Output the (X, Y) coordinate of the center of the cell containing the given text.  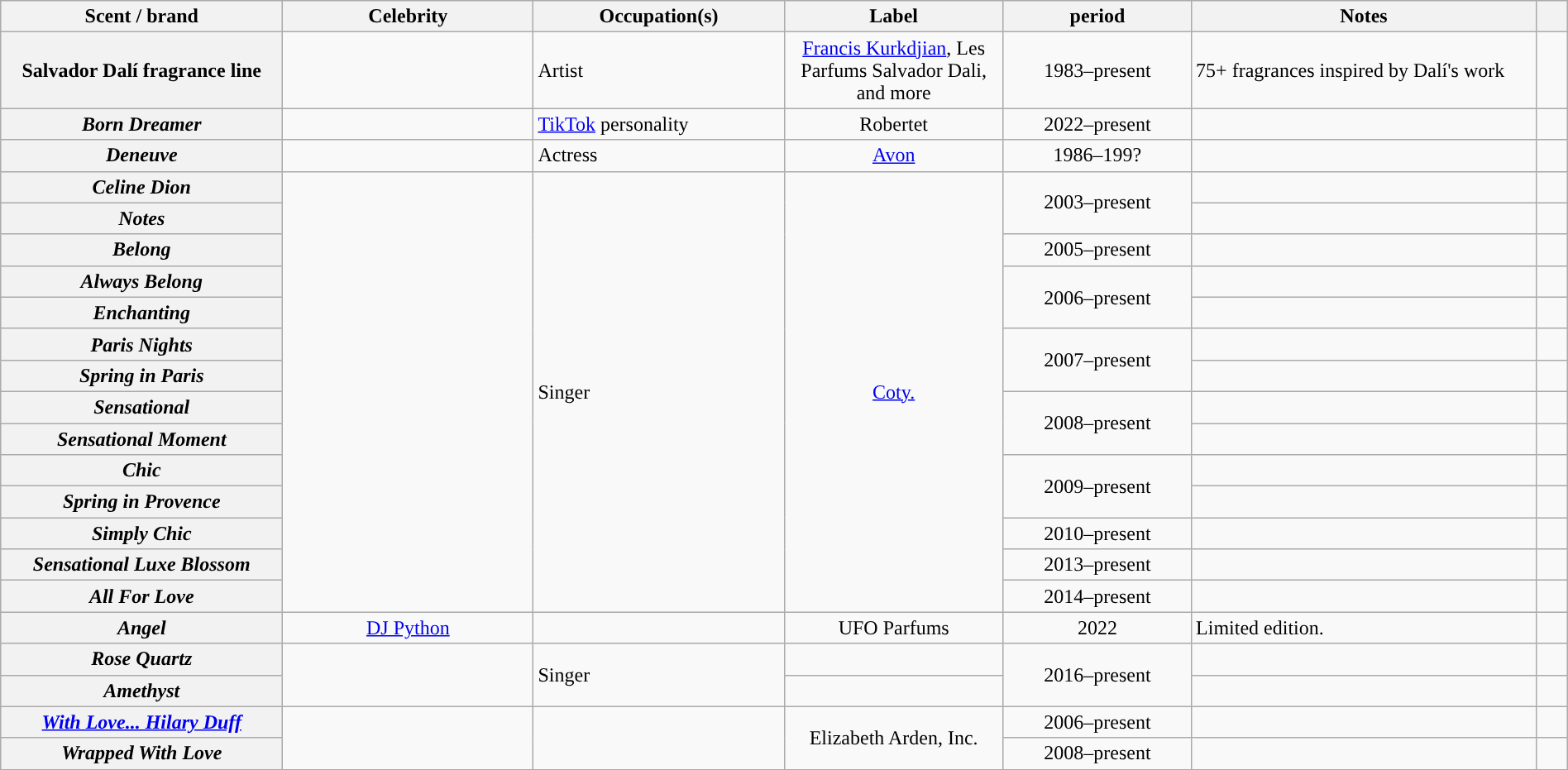
Paris Nights (142, 344)
Elizabeth Arden, Inc. (893, 738)
Angel (142, 628)
Spring in Provence (142, 502)
2005–present (1097, 250)
Scent / brand (142, 17)
Limited edition. (1365, 628)
All For Love (142, 596)
2022–present (1097, 124)
Simply Chic (142, 533)
Coty. (893, 392)
Enchanting (142, 313)
UFO Parfums (893, 628)
TikTok personality (658, 124)
Celine Dion (142, 187)
Salvador Dalí fragrance line (142, 70)
Spring in Paris (142, 375)
Born Dreamer (142, 124)
Avon (893, 155)
Always Belong (142, 281)
Robertet (893, 124)
2010–present (1097, 533)
Amethyst (142, 691)
2016–present (1097, 675)
Occupation(s) (658, 17)
2013–present (1097, 565)
Deneuve (142, 155)
Label (893, 17)
Sensational Moment (142, 439)
2007–present (1097, 360)
Artist (658, 70)
period (1097, 17)
2022 (1097, 628)
Rose Quartz (142, 659)
Actress (658, 155)
2003–present (1097, 203)
75+ fragrances inspired by Dalí's work (1365, 70)
Wrapped With Love (142, 753)
Chic (142, 471)
1986–199? (1097, 155)
DJ Python (409, 628)
2009–present (1097, 486)
Francis Kurkdjian, Les Parfums Salvador Dali, and more (893, 70)
1983–present (1097, 70)
Belong (142, 250)
Sensational (142, 407)
Celebrity (409, 17)
2014–present (1097, 596)
Sensational Luxe Blossom (142, 565)
With Love... Hilary Duff (142, 722)
